For the text-containing cell, return its midpoint in (x, y) coordinate format. 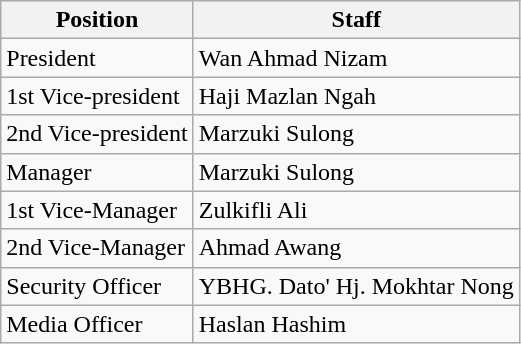
Ahmad Awang (356, 248)
Zulkifli Ali (356, 210)
1st Vice-president (97, 96)
Staff (356, 20)
Haslan Hashim (356, 324)
Media Officer (97, 324)
1st Vice-Manager (97, 210)
Manager (97, 172)
Haji Mazlan Ngah (356, 96)
Position (97, 20)
President (97, 58)
Wan Ahmad Nizam (356, 58)
YBHG. Dato' Hj. Mokhtar Nong (356, 286)
Security Officer (97, 286)
2nd Vice-Manager (97, 248)
2nd Vice-president (97, 134)
